Pinpoint the cell where the given text exists, returning its [X, Y] midpoint coordinate. 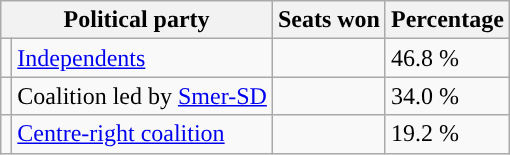
Political party [137, 20]
Centre-right coalition [142, 134]
Independents [142, 58]
46.8 % [447, 58]
Percentage [447, 20]
Coalition led by Smer-SD [142, 96]
34.0 % [447, 96]
Seats won [328, 20]
19.2 % [447, 134]
